Find where the given text appears and provide that cell's center as (x, y) coordinate. 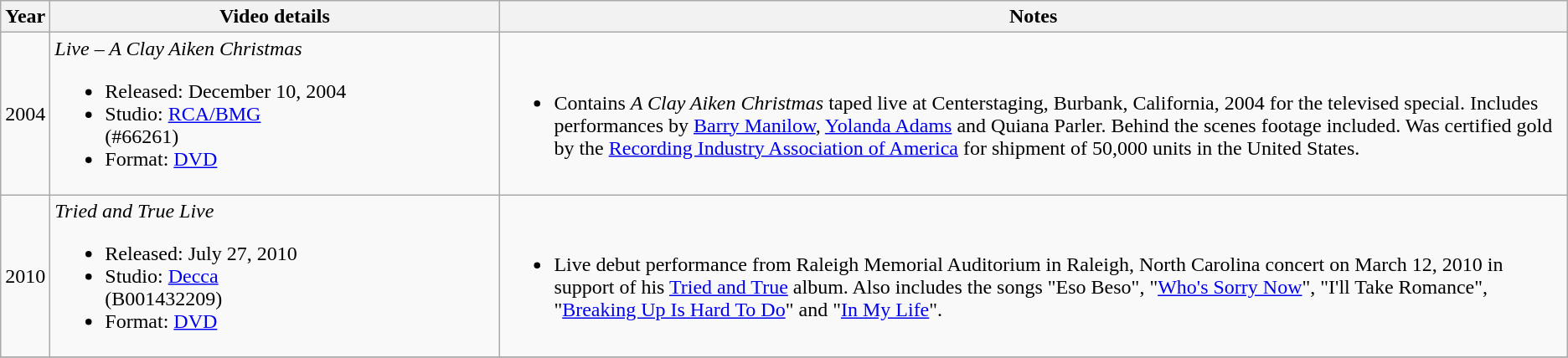
2010 (25, 276)
Notes (1034, 17)
Tried and True LiveReleased: July 27, 2010Studio: Decca(B001432209)Format: DVD (275, 276)
2004 (25, 114)
Video details (275, 17)
Live – A Clay Aiken ChristmasReleased: December 10, 2004Studio: RCA/BMG(#66261)Format: DVD (275, 114)
Year (25, 17)
